For the text-containing cell, return its midpoint in (x, y) coordinate format. 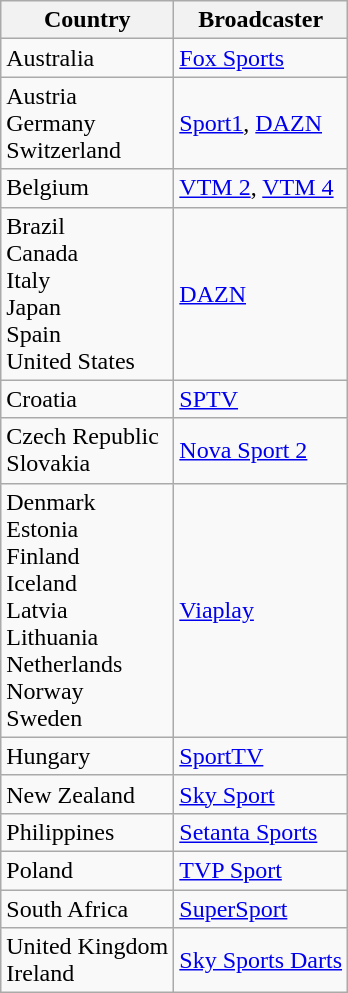
New Zealand (88, 794)
Viaplay (261, 610)
Fox Sports (261, 58)
Setanta Sports (261, 832)
SPTV (261, 399)
Croatia (88, 399)
Broadcaster (261, 20)
Hungary (88, 756)
Belgium (88, 188)
Czech RepublicSlovakia (88, 450)
Australia (88, 58)
Sport1, DAZN (261, 123)
SuperSport (261, 909)
TVP Sport (261, 870)
South Africa (88, 909)
BrazilCanadaItalyJapanSpainUnited States (88, 294)
AustriaGermanySwitzerland (88, 123)
Philippines (88, 832)
SportTV (261, 756)
VTM 2, VTM 4 (261, 188)
Nova Sport 2 (261, 450)
Sky Sports Darts (261, 960)
Sky Sport (261, 794)
DenmarkEstoniaFinlandIcelandLatviaLithuaniaNetherlandsNorwaySweden (88, 610)
DAZN (261, 294)
Country (88, 20)
United KingdomIreland (88, 960)
Poland (88, 870)
